Determine the (x, y) coordinate at the center of the cell enclosing the given text.  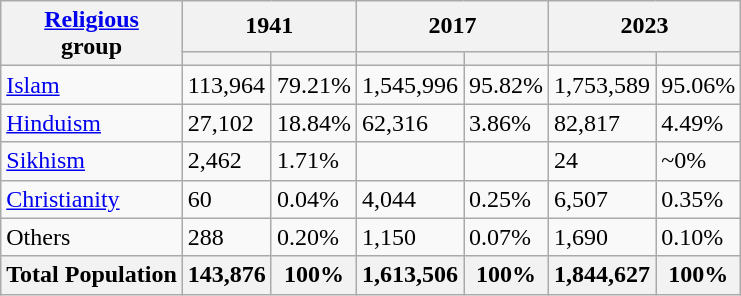
2,462 (226, 161)
24 (602, 161)
1,690 (602, 237)
Religiousgroup (92, 34)
0.04% (314, 199)
288 (226, 237)
3.86% (506, 123)
6,507 (602, 199)
143,876 (226, 275)
95.06% (698, 85)
62,316 (410, 123)
2017 (452, 26)
0.25% (506, 199)
1941 (269, 26)
0.07% (506, 237)
~0% (698, 161)
79.21% (314, 85)
4.49% (698, 123)
2023 (645, 26)
27,102 (226, 123)
1.71% (314, 161)
Sikhism (92, 161)
Others (92, 237)
0.35% (698, 199)
0.10% (698, 237)
113,964 (226, 85)
0.20% (314, 237)
18.84% (314, 123)
4,044 (410, 199)
60 (226, 199)
Islam (92, 85)
Total Population (92, 275)
82,817 (602, 123)
1,150 (410, 237)
1,613,506 (410, 275)
95.82% (506, 85)
Hinduism (92, 123)
1,753,589 (602, 85)
1,545,996 (410, 85)
1,844,627 (602, 275)
Christianity (92, 199)
